From the cell containing the given text, extract its center point as (X, Y) coordinate. 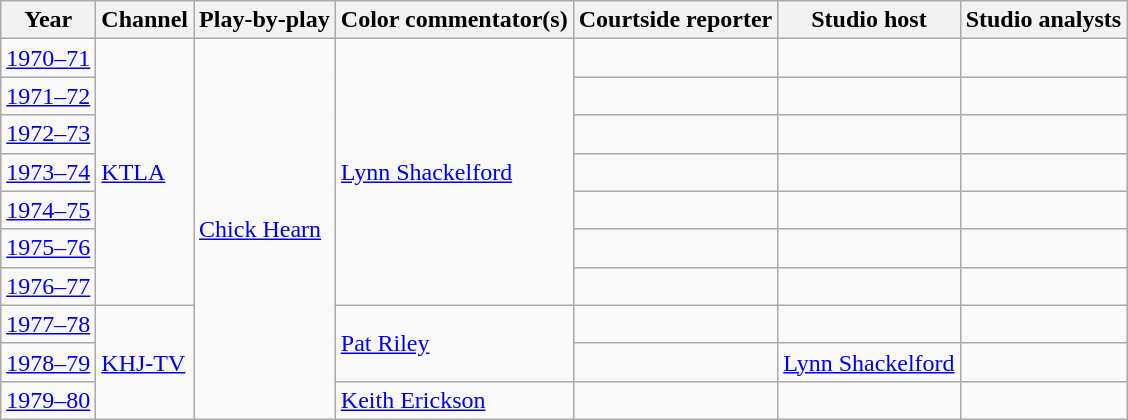
Pat Riley (454, 343)
1978–79 (48, 362)
1971–72 (48, 96)
1976–77 (48, 286)
Play-by-play (265, 20)
1974–75 (48, 210)
KTLA (145, 172)
KHJ-TV (145, 362)
1970–71 (48, 58)
1979–80 (48, 400)
Year (48, 20)
Studio analysts (1043, 20)
1972–73 (48, 134)
Keith Erickson (454, 400)
Chick Hearn (265, 230)
1977–78 (48, 324)
1975–76 (48, 248)
Color commentator(s) (454, 20)
Channel (145, 20)
1973–74 (48, 172)
Studio host (869, 20)
Courtside reporter (676, 20)
